Pinpoint the cell where the given text exists, returning its (x, y) midpoint coordinate. 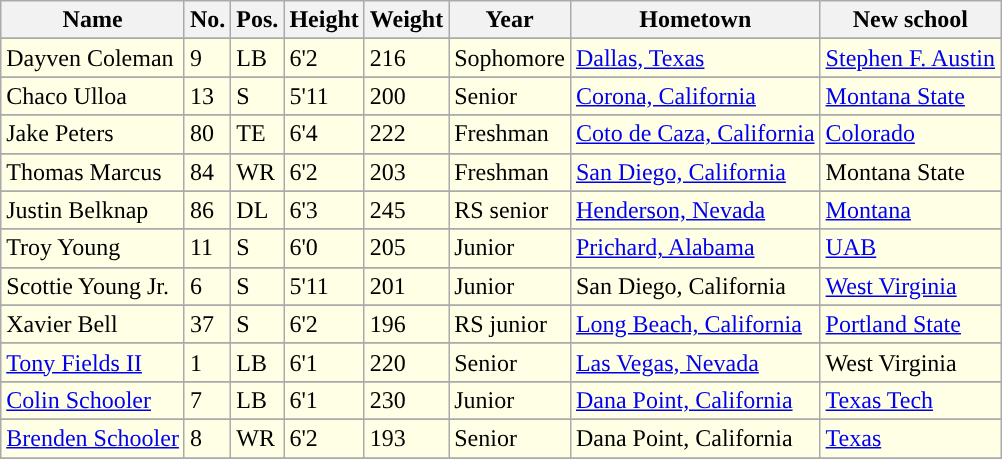
6'3 (324, 210)
Thomas Marcus (93, 172)
196 (406, 324)
Hometown (695, 20)
Xavier Bell (93, 324)
RS junior (510, 324)
Pos. (258, 20)
13 (207, 96)
6'4 (324, 134)
Texas (910, 438)
Troy Young (93, 248)
220 (406, 362)
Year (510, 20)
6'0 (324, 248)
Height (324, 20)
RS senior (510, 210)
201 (406, 286)
6 (207, 286)
Name (93, 20)
37 (207, 324)
Colin Schooler (93, 400)
8 (207, 438)
Dayven Coleman (93, 58)
200 (406, 96)
84 (207, 172)
Colorado (910, 134)
Coto de Caza, California (695, 134)
Scottie Young Jr. (93, 286)
UAB (910, 248)
7 (207, 400)
230 (406, 400)
Brenden Schooler (93, 438)
80 (207, 134)
Chaco Ulloa (93, 96)
193 (406, 438)
Henderson, Nevada (695, 210)
TE (258, 134)
Dallas, Texas (695, 58)
205 (406, 248)
DL (258, 210)
Long Beach, California (695, 324)
Corona, California (695, 96)
1 (207, 362)
Tony Fields II (93, 362)
Portland State (910, 324)
216 (406, 58)
Texas Tech (910, 400)
Weight (406, 20)
Montana (910, 210)
Las Vegas, Nevada (695, 362)
No. (207, 20)
203 (406, 172)
245 (406, 210)
9 (207, 58)
New school (910, 20)
11 (207, 248)
222 (406, 134)
Sophomore (510, 58)
Stephen F. Austin (910, 58)
Prichard, Alabama (695, 248)
86 (207, 210)
Justin Belknap (93, 210)
Jake Peters (93, 134)
